Identify which cell holds the provided text, then report its [x, y] central coordinate. 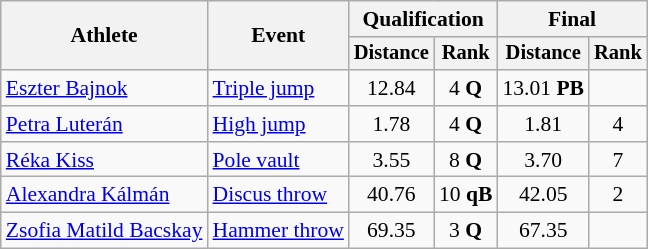
7 [618, 160]
42.05 [543, 195]
67.35 [543, 231]
Event [278, 36]
1.81 [543, 124]
Petra Luterán [104, 124]
Athlete [104, 36]
Final [572, 19]
4 [618, 124]
High jump [278, 124]
Discus throw [278, 195]
Pole vault [278, 160]
3.70 [543, 160]
3.55 [392, 160]
69.35 [392, 231]
10 qB [466, 195]
Zsofia Matild Bacskay [104, 231]
8 Q [466, 160]
Qualification [423, 19]
40.76 [392, 195]
13.01 PB [543, 88]
Hammer throw [278, 231]
12.84 [392, 88]
Triple jump [278, 88]
2 [618, 195]
Réka Kiss [104, 160]
1.78 [392, 124]
Eszter Bajnok [104, 88]
Alexandra Kálmán [104, 195]
3 Q [466, 231]
